Identify which cell holds the provided text, then report its (x, y) central coordinate. 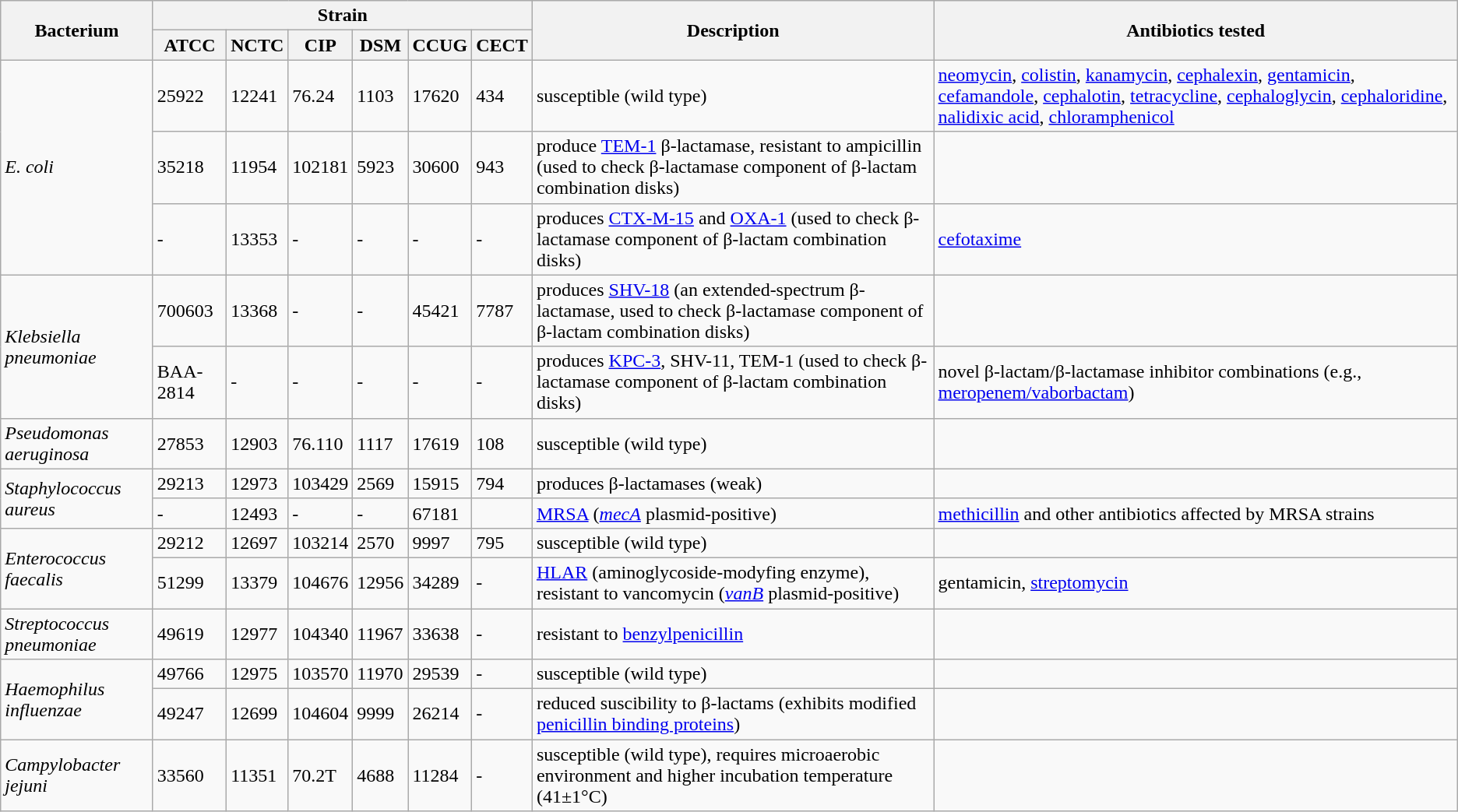
103429 (321, 483)
Haemophilus influenzae (77, 699)
11284 (440, 775)
49619 (189, 634)
DSM (380, 45)
11967 (380, 634)
Bacterium (77, 30)
102181 (321, 167)
11351 (257, 775)
11970 (380, 674)
Strain (343, 16)
1117 (380, 444)
Enterococcus faecalis (77, 568)
12697 (257, 543)
34289 (440, 582)
12241 (257, 96)
Pseudomonas aeruginosa (77, 444)
70.2T (321, 775)
29539 (440, 674)
novel β-lactam/β-lactamase inhibitor combinations (e.g., meropenem/vaborbactam) (1196, 382)
943 (502, 167)
104340 (321, 634)
103214 (321, 543)
12903 (257, 444)
104676 (321, 582)
2570 (380, 543)
26214 (440, 715)
7787 (502, 311)
CECT (502, 45)
76.110 (321, 444)
Klebsiella pneumoniae (77, 346)
29212 (189, 543)
produces SHV-18 (an extended-spectrum β-lactamase, used to check β-lactamase component of β-lactam combination disks) (733, 311)
produces CTX-M-15 and OXA-1 (used to check β-lactamase component of β-lactam combination disks) (733, 239)
108 (502, 444)
NCTC (257, 45)
27853 (189, 444)
BAA-2814 (189, 382)
Antibiotics tested (1196, 30)
cefotaxime (1196, 239)
25922 (189, 96)
9997 (440, 543)
12956 (380, 582)
700603 (189, 311)
13379 (257, 582)
MRSA (mecA plasmid-positive) (733, 513)
Streptococcus pneumoniae (77, 634)
49766 (189, 674)
Campylobacter jejuni (77, 775)
produce TEM-1 β-lactamase, resistant to ampicillin (used to check β-lactamase component of β-lactam combination disks) (733, 167)
12975 (257, 674)
produces β-lactamases (weak) (733, 483)
HLAR (aminoglycoside-modyfing enzyme), resistant to vancomycin (vanB plasmid-positive) (733, 582)
E. coli (77, 167)
produces KPC-3, SHV-11, TEM-1 (used to check β-lactamase component of β-lactam combination disks) (733, 382)
13368 (257, 311)
794 (502, 483)
12699 (257, 715)
Description (733, 30)
76.24 (321, 96)
methicillin and other antibiotics affected by MRSA strains (1196, 513)
104604 (321, 715)
gentamicin, streptomycin (1196, 582)
13353 (257, 239)
12973 (257, 483)
4688 (380, 775)
CCUG (440, 45)
reduced suscibility to β-lactams (exhibits modified penicillin binding proteins) (733, 715)
45421 (440, 311)
2569 (380, 483)
5923 (380, 167)
12977 (257, 634)
1103 (380, 96)
17619 (440, 444)
33560 (189, 775)
30600 (440, 167)
15915 (440, 483)
CIP (321, 45)
resistant to benzylpenicillin (733, 634)
33638 (440, 634)
29213 (189, 483)
795 (502, 543)
35218 (189, 167)
17620 (440, 96)
ATCC (189, 45)
67181 (440, 513)
434 (502, 96)
12493 (257, 513)
11954 (257, 167)
103570 (321, 674)
51299 (189, 582)
susceptible (wild type), requires microaerobic environment and higher incubation temperature (41±1°C) (733, 775)
49247 (189, 715)
9999 (380, 715)
Staphylococcus aureus (77, 498)
